Detect which cell encompasses the target text, then output its [X, Y] center coordinate. 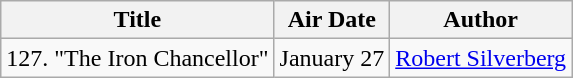
Title [138, 20]
127. "The Iron Chancellor" [138, 58]
Author [481, 20]
Air Date [332, 20]
January 27 [332, 58]
Robert Silverberg [481, 58]
